Detect which cell encompasses the target text, then output its [x, y] center coordinate. 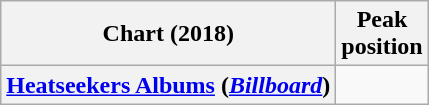
Peakposition [382, 34]
Chart (2018) [168, 34]
Heatseekers Albums (Billboard) [168, 85]
